Pinpoint the cell where the given text exists, returning its [x, y] midpoint coordinate. 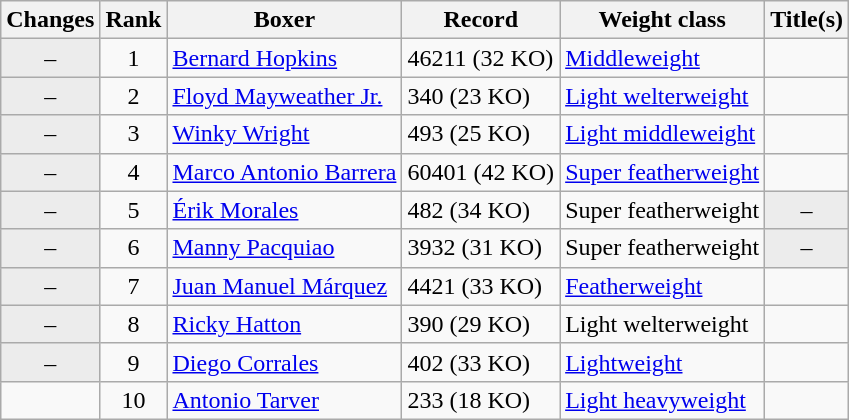
Record [481, 20]
Boxer [284, 20]
8 [134, 324]
Featherweight [662, 286]
1 [134, 58]
10 [134, 400]
233 (18 KO) [481, 400]
3932 (31 KO) [481, 248]
Bernard Hopkins [284, 58]
60401 (42 KO) [481, 172]
Rank [134, 20]
Diego Corrales [284, 362]
Title(s) [807, 20]
Ricky Hatton [284, 324]
6 [134, 248]
Light heavyweight [662, 400]
Manny Pacquiao [284, 248]
Weight class [662, 20]
493 (25 KO) [481, 134]
Lightweight [662, 362]
7 [134, 286]
390 (29 KO) [481, 324]
Changes [50, 20]
3 [134, 134]
Antonio Tarver [284, 400]
Marco Antonio Barrera [284, 172]
402 (33 KO) [481, 362]
Light middleweight [662, 134]
Floyd Mayweather Jr. [284, 96]
4421 (33 KO) [481, 286]
Winky Wright [284, 134]
482 (34 KO) [481, 210]
Middleweight [662, 58]
Érik Morales [284, 210]
46211 (32 KO) [481, 58]
9 [134, 362]
4 [134, 172]
Juan Manuel Márquez [284, 286]
5 [134, 210]
340 (23 KO) [481, 96]
2 [134, 96]
